Locate the cell with the specified text and output its (x, y) center coordinate. 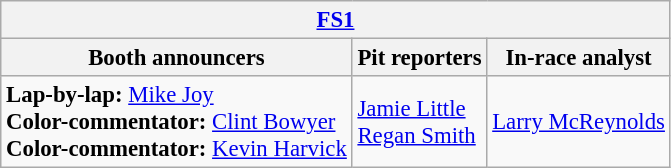
Pit reporters (420, 58)
FS1 (336, 20)
Booth announcers (176, 58)
Lap-by-lap: Mike JoyColor-commentator: Clint BowyerColor-commentator: Kevin Harvick (176, 122)
Jamie LittleRegan Smith (420, 122)
In-race analyst (578, 58)
Larry McReynolds (578, 122)
